From the cell containing the given text, extract its center point as [X, Y] coordinate. 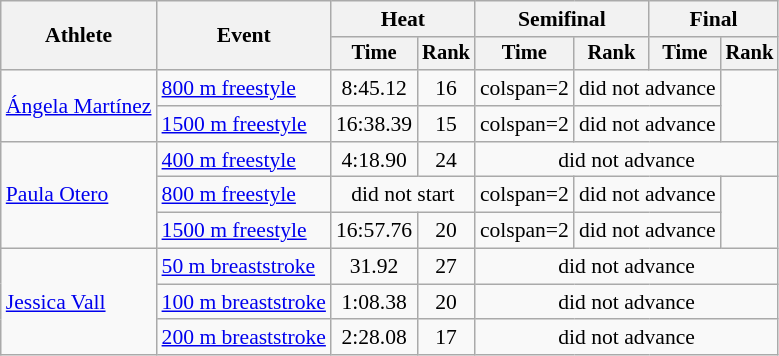
100 m breaststroke [244, 302]
Event [244, 36]
Athlete [79, 36]
Paula Otero [79, 196]
27 [446, 267]
17 [446, 338]
31.92 [374, 267]
2:28.08 [374, 338]
15 [446, 124]
did not start [403, 195]
50 m breaststroke [244, 267]
Semifinal [562, 19]
16 [446, 88]
Final [714, 19]
24 [446, 160]
4:18.90 [374, 160]
8:45.12 [374, 88]
16:57.76 [374, 231]
Jessica Vall [79, 302]
400 m freestyle [244, 160]
200 m breaststroke [244, 338]
1:08.38 [374, 302]
Ángela Martínez [79, 106]
16:38.39 [374, 124]
Heat [403, 19]
